Return (X, Y) of the center of cell containing provided text 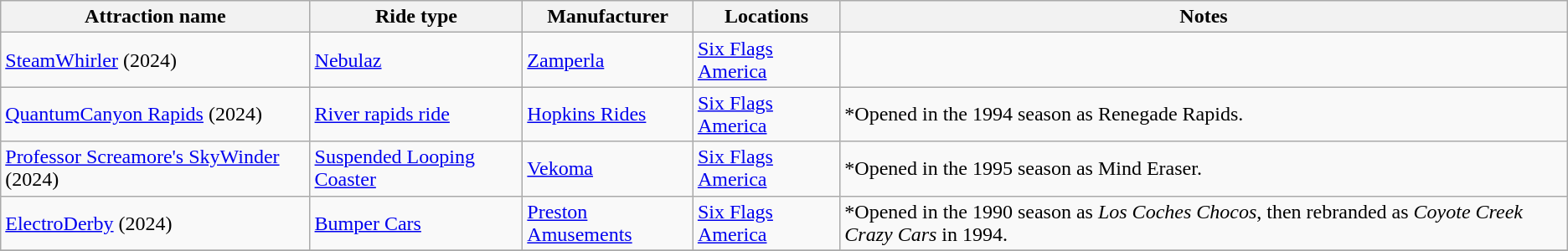
Preston Amusements (608, 223)
Manufacturer (608, 17)
*Opened in the 1990 season as Los Coches Chocos, then rebranded as Coyote Creek Crazy Cars in 1994. (1204, 223)
Vekoma (608, 169)
Bumper Cars (416, 223)
Zamperla (608, 60)
Hopkins Rides (608, 114)
Locations (766, 17)
Suspended Looping Coaster (416, 169)
ElectroDerby (2024) (156, 223)
Attraction name (156, 17)
QuantumCanyon Rapids (2024) (156, 114)
*Opened in the 1994 season as Renegade Rapids. (1204, 114)
Notes (1204, 17)
Ride type (416, 17)
*Opened in the 1995 season as Mind Eraser. (1204, 169)
Nebulaz (416, 60)
Professor Screamore's SkyWinder (2024) (156, 169)
River rapids ride (416, 114)
SteamWhirler (2024) (156, 60)
